Scan for the cell matching the given text and deliver its (X, Y) coordinate at center. 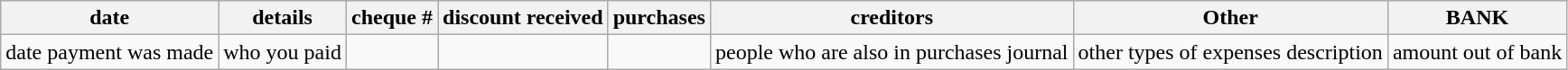
creditors (891, 18)
date (110, 18)
discount received (524, 18)
amount out of bank (1477, 52)
BANK (1477, 18)
Other (1230, 18)
other types of expenses description (1230, 52)
purchases (659, 18)
cheque # (392, 18)
details (283, 18)
people who are also in purchases journal (891, 52)
date payment was made (110, 52)
who you paid (283, 52)
